Return [X, Y] of the center of cell containing provided text 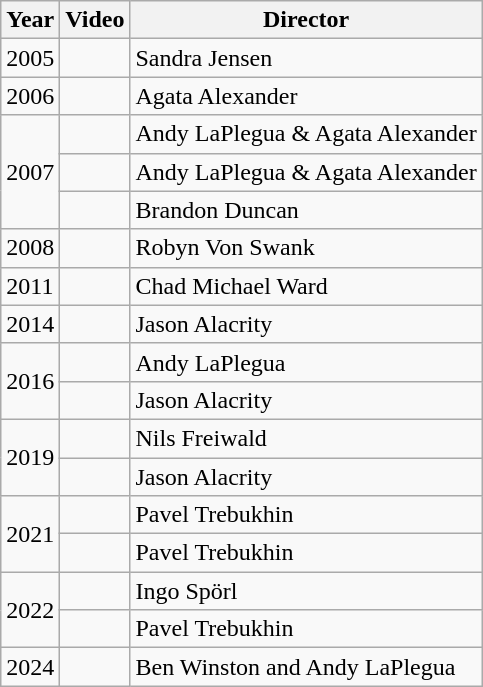
Ingo Spörl [306, 591]
2005 [30, 58]
2011 [30, 286]
Year [30, 20]
2014 [30, 324]
Brandon Duncan [306, 210]
Andy LaPlegua [306, 362]
2007 [30, 172]
Sandra Jensen [306, 58]
2008 [30, 248]
2019 [30, 457]
Nils Freiwald [306, 438]
Robyn Von Swank [306, 248]
Chad Michael Ward [306, 286]
Ben Winston and Andy LaPlegua [306, 667]
2022 [30, 610]
2024 [30, 667]
2021 [30, 534]
Video [95, 20]
2016 [30, 381]
2006 [30, 96]
Agata Alexander [306, 96]
Director [306, 20]
